Extract the [x, y] coordinate from the center of the cell holding the provided text.  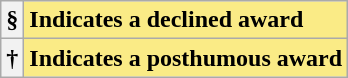
Indicates a posthumous award [186, 58]
§ [12, 20]
† [12, 58]
Indicates a declined award [186, 20]
